From the cell containing the given text, extract its center point as (x, y) coordinate. 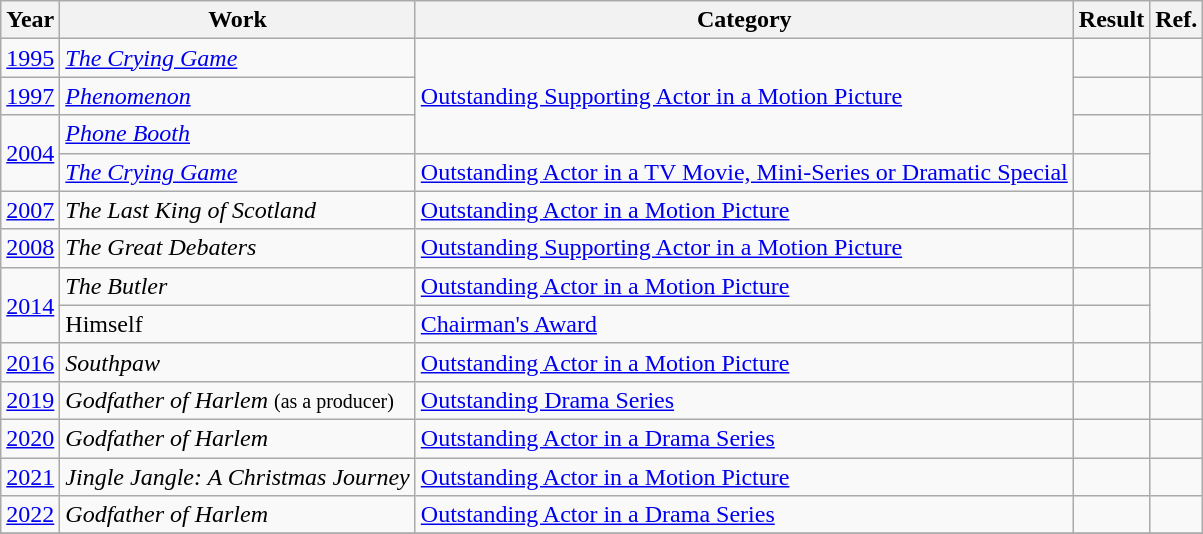
Godfather of Harlem (as a producer) (238, 400)
Phenomenon (238, 96)
The Last King of Scotland (238, 210)
Category (744, 20)
The Great Debaters (238, 248)
1995 (30, 58)
Outstanding Drama Series (744, 400)
Year (30, 20)
Southpaw (238, 362)
2022 (30, 515)
Work (238, 20)
Phone Booth (238, 134)
Ref. (1176, 20)
2014 (30, 305)
2004 (30, 153)
2008 (30, 248)
Outstanding Actor in a TV Movie, Mini-Series or Dramatic Special (744, 172)
Himself (238, 324)
2021 (30, 477)
Chairman's Award (744, 324)
2016 (30, 362)
The Butler (238, 286)
2020 (30, 438)
2019 (30, 400)
1997 (30, 96)
Result (1111, 20)
Jingle Jangle: A Christmas Journey (238, 477)
2007 (30, 210)
